Identify which cell holds the provided text, then report its (X, Y) central coordinate. 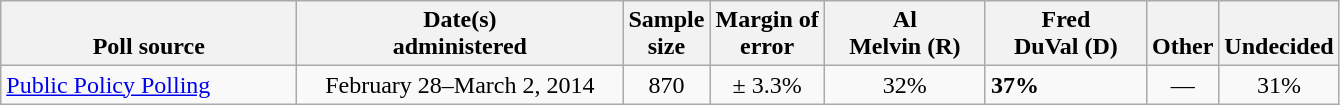
Other (1182, 34)
FredDuVal (D) (1066, 34)
Date(s)administered (460, 34)
February 28–March 2, 2014 (460, 85)
Public Policy Polling (149, 85)
870 (666, 85)
37% (1066, 85)
Samplesize (666, 34)
Margin oferror (767, 34)
AlMelvin (R) (904, 34)
Poll source (149, 34)
— (1182, 85)
31% (1279, 85)
Undecided (1279, 34)
32% (904, 85)
± 3.3% (767, 85)
